Capture the cell that displays the provided text and extract its [X, Y] central coordinate. 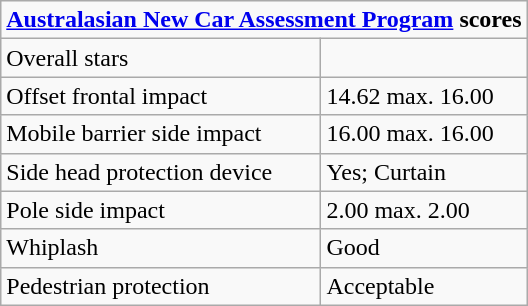
14.62 max. 16.00 [424, 96]
16.00 max. 16.00 [424, 134]
Pedestrian protection [161, 286]
Overall stars [161, 58]
2.00 max. 2.00 [424, 210]
Good [424, 248]
Yes; Curtain [424, 172]
Pole side impact [161, 210]
Whiplash [161, 248]
Acceptable [424, 286]
Offset frontal impact [161, 96]
Side head protection device [161, 172]
Australasian New Car Assessment Program scores [264, 20]
Mobile barrier side impact [161, 134]
